Return (x, y) of the center of cell containing provided text 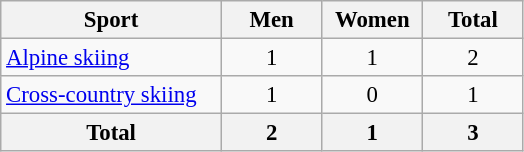
Alpine skiing (112, 58)
Men (272, 20)
Women (372, 20)
0 (372, 95)
3 (474, 133)
Cross-country skiing (112, 95)
Sport (112, 20)
